Scan for the cell matching the given text and deliver its (x, y) coordinate at center. 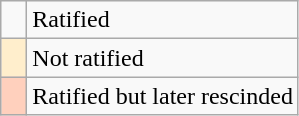
Ratified but later rescinded (163, 96)
Not ratified (163, 58)
Ratified (163, 20)
